Search for the cell housing the specified text and yield its (X, Y) center coordinate. 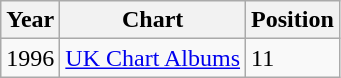
Position (293, 20)
UK Chart Albums (153, 58)
11 (293, 58)
Chart (153, 20)
1996 (30, 58)
Year (30, 20)
